Provide the [x, y] coordinate of the cell's center where the given text is located.  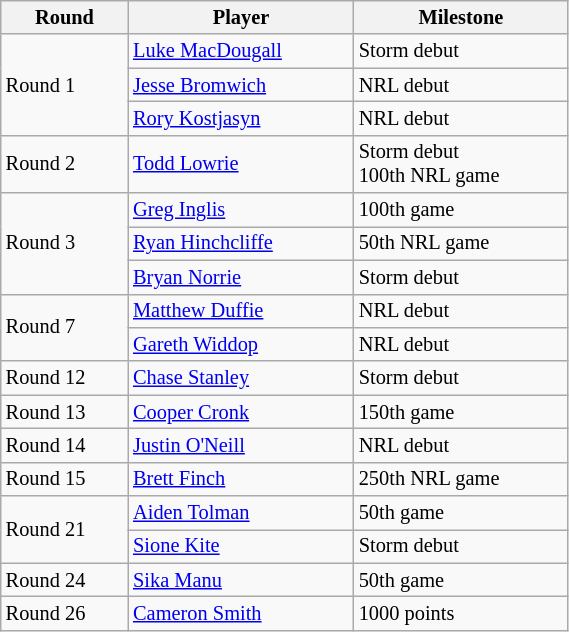
Milestone [461, 17]
Luke MacDougall [241, 51]
Player [241, 17]
250th NRL game [461, 479]
Round 12 [64, 378]
Round [64, 17]
Round 2 [64, 164]
Matthew Duffie [241, 311]
Round 13 [64, 412]
Round 3 [64, 244]
Round 21 [64, 530]
Cameron Smith [241, 613]
Chase Stanley [241, 378]
Todd Lowrie [241, 164]
Ryan Hinchcliffe [241, 243]
Jesse Bromwich [241, 85]
Brett Finch [241, 479]
Round 14 [64, 445]
150th game [461, 412]
Gareth Widdop [241, 344]
Cooper Cronk [241, 412]
Round 15 [64, 479]
Greg Inglis [241, 210]
Round 1 [64, 84]
Round 7 [64, 328]
Justin O'Neill [241, 445]
Round 26 [64, 613]
Rory Kostjasyn [241, 118]
Storm debut100th NRL game [461, 164]
Aiden Tolman [241, 513]
Sione Kite [241, 546]
Bryan Norrie [241, 277]
Sika Manu [241, 580]
Round 24 [64, 580]
50th NRL game [461, 243]
1000 points [461, 613]
100th game [461, 210]
